Extract the (X, Y) coordinate from the center of the cell holding the provided text.  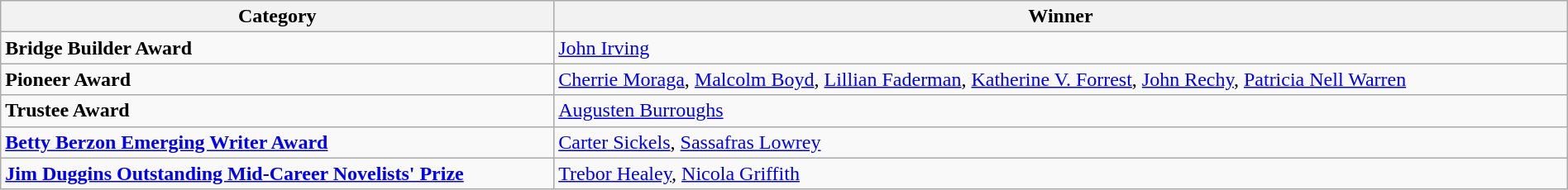
Bridge Builder Award (278, 48)
Betty Berzon Emerging Writer Award (278, 142)
John Irving (1061, 48)
Pioneer Award (278, 79)
Augusten Burroughs (1061, 111)
Trustee Award (278, 111)
Winner (1061, 17)
Carter Sickels, Sassafras Lowrey (1061, 142)
Trebor Healey, Nicola Griffith (1061, 173)
Jim Duggins Outstanding Mid-Career Novelists' Prize (278, 173)
Category (278, 17)
Cherrie Moraga, Malcolm Boyd, Lillian Faderman, Katherine V. Forrest, John Rechy, Patricia Nell Warren (1061, 79)
